Find where the given text appears and provide that cell's center as [X, Y] coordinate. 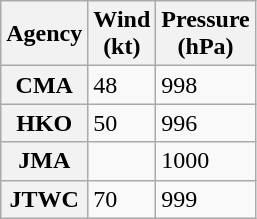
999 [206, 199]
996 [206, 123]
1000 [206, 161]
70 [122, 199]
Agency [44, 34]
48 [122, 85]
Wind(kt) [122, 34]
50 [122, 123]
CMA [44, 85]
JTWC [44, 199]
Pressure(hPa) [206, 34]
998 [206, 85]
JMA [44, 161]
HKO [44, 123]
